Capture the cell that displays the provided text and extract its (X, Y) central coordinate. 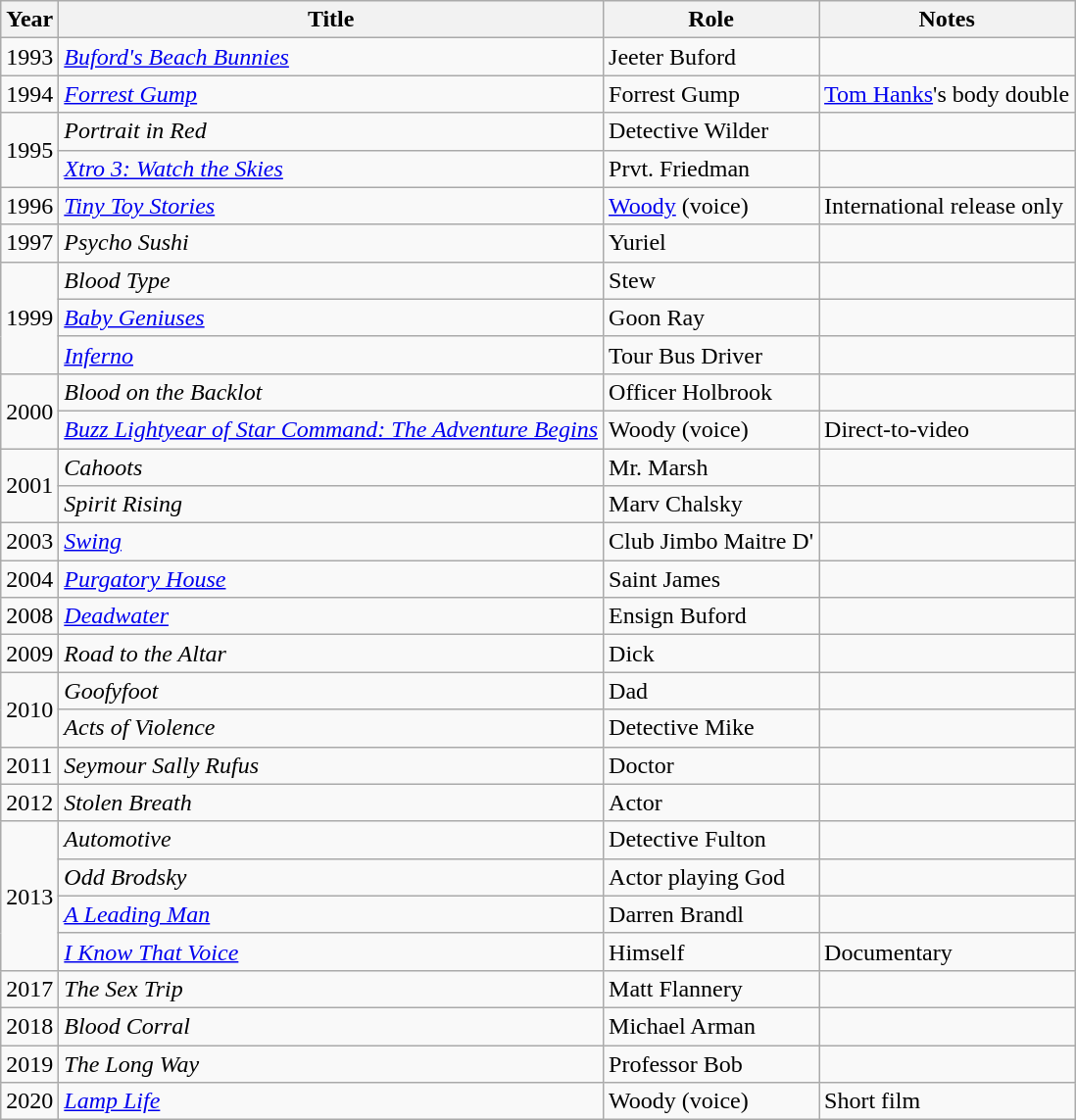
International release only (947, 206)
Direct-to-video (947, 429)
Goon Ray (711, 317)
2018 (29, 1026)
Marv Chalsky (711, 505)
Buzz Lightyear of Star Command: The Adventure Begins (331, 429)
Dad (711, 691)
Deadwater (331, 616)
Purgatory House (331, 579)
Ensign Buford (711, 616)
2003 (29, 542)
1993 (29, 57)
Year (29, 20)
Blood Type (331, 280)
Role (711, 20)
Odd Brodsky (331, 877)
Saint James (711, 579)
2000 (29, 411)
Baby Geniuses (331, 317)
Documentary (947, 951)
Michael Arman (711, 1026)
Notes (947, 20)
Yuriel (711, 243)
2008 (29, 616)
Doctor (711, 765)
Detective Wilder (711, 131)
Short film (947, 1101)
Stolen Breath (331, 803)
Tour Bus Driver (711, 355)
Goofyfoot (331, 691)
Detective Mike (711, 728)
Officer Holbrook (711, 392)
1997 (29, 243)
Blood Corral (331, 1026)
2001 (29, 486)
The Long Way (331, 1063)
Swing (331, 542)
Stew (711, 280)
Detective Fulton (711, 840)
Club Jimbo Maitre D' (711, 542)
Tom Hanks's body double (947, 94)
Inferno (331, 355)
2017 (29, 989)
Himself (711, 951)
Spirit Rising (331, 505)
1999 (29, 317)
2010 (29, 709)
1994 (29, 94)
1995 (29, 150)
Professor Bob (711, 1063)
1996 (29, 206)
2011 (29, 765)
A Leading Man (331, 914)
Dick (711, 654)
Tiny Toy Stories (331, 206)
2019 (29, 1063)
Actor playing God (711, 877)
Road to the Altar (331, 654)
Prvt. Friedman (711, 169)
Buford's Beach Bunnies (331, 57)
Automotive (331, 840)
I Know That Voice (331, 951)
Blood on the Backlot (331, 392)
Xtro 3: Watch the Skies (331, 169)
The Sex Trip (331, 989)
2009 (29, 654)
Jeeter Buford (711, 57)
2012 (29, 803)
Cahoots (331, 467)
Mr. Marsh (711, 467)
2020 (29, 1101)
Psycho Sushi (331, 243)
2004 (29, 579)
Actor (711, 803)
Title (331, 20)
Seymour Sally Rufus (331, 765)
Lamp Life (331, 1101)
Acts of Violence (331, 728)
Matt Flannery (711, 989)
2013 (29, 896)
Portrait in Red (331, 131)
Darren Brandl (711, 914)
